Determine the [X, Y] coordinate at the center of the cell enclosing the given text.  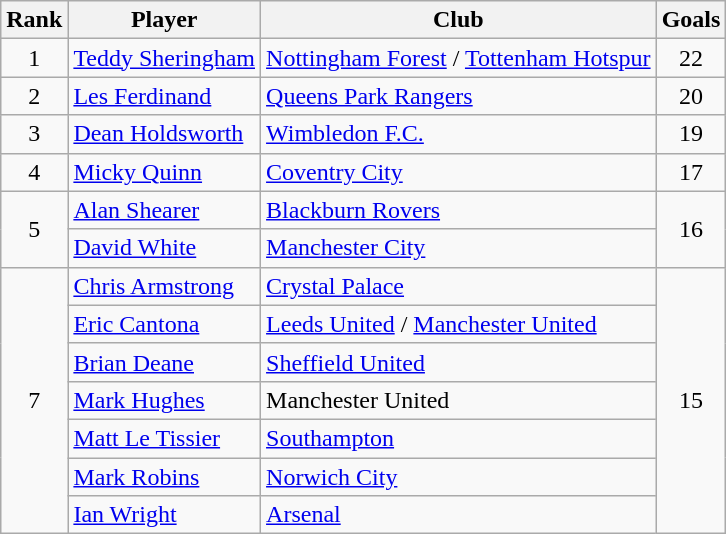
Nottingham Forest / Tottenham Hotspur [459, 58]
Southampton [459, 438]
5 [34, 229]
Dean Holdsworth [164, 134]
Norwich City [459, 477]
22 [691, 58]
Ian Wright [164, 515]
4 [34, 172]
Manchester City [459, 248]
17 [691, 172]
David White [164, 248]
19 [691, 134]
16 [691, 229]
1 [34, 58]
Mark Hughes [164, 400]
7 [34, 400]
3 [34, 134]
Arsenal [459, 515]
Chris Armstrong [164, 286]
Alan Shearer [164, 210]
Player [164, 20]
Crystal Palace [459, 286]
15 [691, 400]
Leeds United / Manchester United [459, 324]
Coventry City [459, 172]
Queens Park Rangers [459, 96]
Matt Le Tissier [164, 438]
2 [34, 96]
Sheffield United [459, 362]
Les Ferdinand [164, 96]
Club [459, 20]
Blackburn Rovers [459, 210]
Goals [691, 20]
Mark Robins [164, 477]
Micky Quinn [164, 172]
Brian Deane [164, 362]
Rank [34, 20]
20 [691, 96]
Eric Cantona [164, 324]
Wimbledon F.C. [459, 134]
Manchester United [459, 400]
Teddy Sheringham [164, 58]
